Detect which cell encompasses the target text, then output its [x, y] center coordinate. 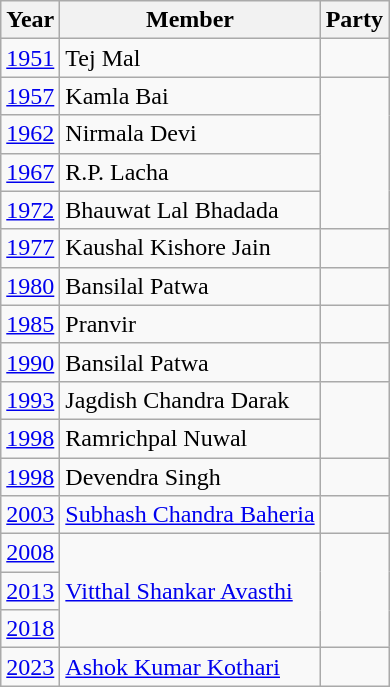
2013 [30, 591]
2023 [30, 667]
Bhauwat Lal Bhadada [190, 210]
1990 [30, 362]
1985 [30, 324]
Nirmala Devi [190, 134]
2008 [30, 553]
Party [354, 20]
1972 [30, 210]
Subhash Chandra Baheria [190, 515]
1977 [30, 248]
1993 [30, 400]
R.P. Lacha [190, 172]
1962 [30, 134]
Kaushal Kishore Jain [190, 248]
2018 [30, 629]
Pranvir [190, 324]
1957 [30, 96]
2003 [30, 515]
Tej Mal [190, 58]
Devendra Singh [190, 477]
Ramrichpal Nuwal [190, 438]
Ashok Kumar Kothari [190, 667]
Vitthal Shankar Avasthi [190, 591]
Kamla Bai [190, 96]
Member [190, 20]
Year [30, 20]
Jagdish Chandra Darak [190, 400]
1980 [30, 286]
1967 [30, 172]
1951 [30, 58]
